Output the [x, y] coordinate of the center of the cell containing the given text.  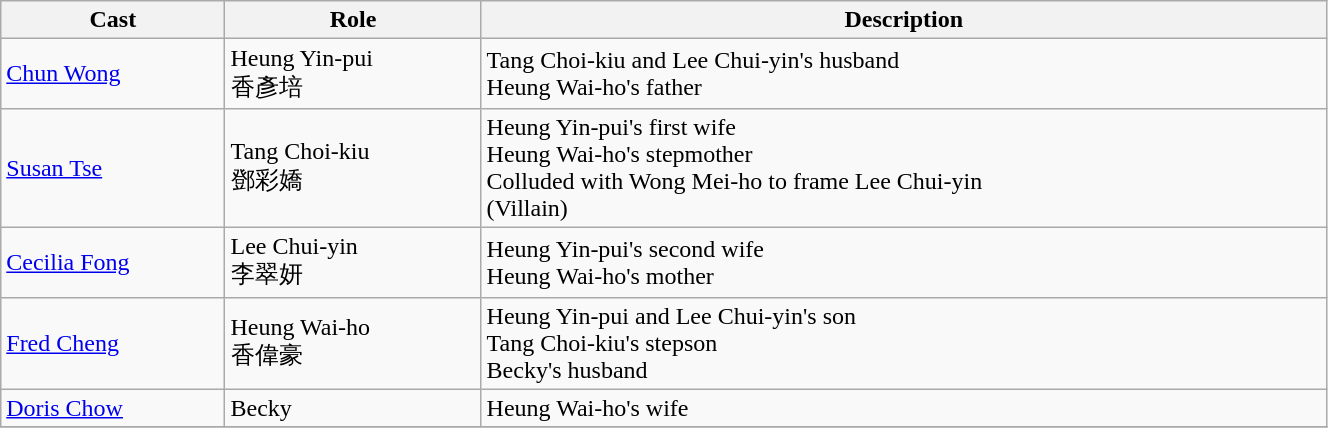
Cecilia Fong [113, 262]
Role [353, 20]
Lee Chui-yin李翠妍 [353, 262]
Heung Yin-pui香彥培 [353, 74]
Susan Tse [113, 168]
Heung Wai-ho香偉豪 [353, 343]
Heung Yin-pui's first wifeHeung Wai-ho's stepmotherColluded with Wong Mei-ho to frame Lee Chui-yin(Villain) [904, 168]
Fred Cheng [113, 343]
Heung Yin-pui and Lee Chui-yin's sonTang Choi-kiu's stepsonBecky's husband [904, 343]
Cast [113, 20]
Chun Wong [113, 74]
Becky [353, 408]
Tang Choi-kiu鄧彩嬌 [353, 168]
Heung Yin-pui's second wifeHeung Wai-ho's mother [904, 262]
Description [904, 20]
Heung Wai-ho's wife [904, 408]
Tang Choi-kiu and Lee Chui-yin's husbandHeung Wai-ho's father [904, 74]
Doris Chow [113, 408]
